Locate the cell with the specified text and output its [X, Y] center coordinate. 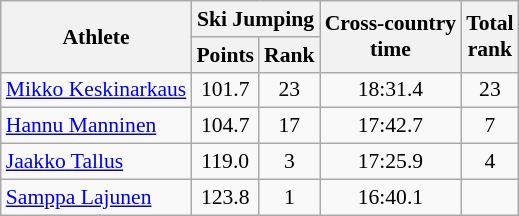
119.0 [225, 162]
Ski Jumping [255, 19]
Rank [290, 55]
3 [290, 162]
Jaakko Tallus [96, 162]
Total rank [490, 36]
Points [225, 55]
Hannu Manninen [96, 126]
Mikko Keskinarkaus [96, 90]
Athlete [96, 36]
17:42.7 [391, 126]
18:31.4 [391, 90]
4 [490, 162]
1 [290, 197]
101.7 [225, 90]
104.7 [225, 126]
16:40.1 [391, 197]
Cross-country time [391, 36]
123.8 [225, 197]
Samppa Lajunen [96, 197]
17 [290, 126]
17:25.9 [391, 162]
7 [490, 126]
